Provide the [X, Y] coordinate of the cell's center where the given text is located.  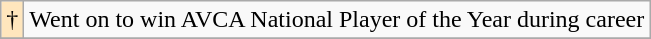
† [12, 20]
Went on to win AVCA National Player of the Year during career [337, 20]
